Find where the given text appears and provide that cell's center as [x, y] coordinate. 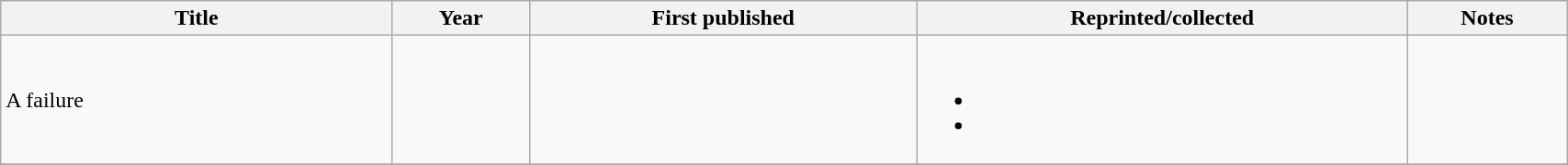
Year [461, 18]
A failure [197, 100]
Title [197, 18]
Notes [1486, 18]
First published [723, 18]
Reprinted/collected [1162, 18]
